Capture the cell that displays the provided text and extract its (X, Y) central coordinate. 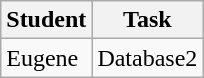
Eugene (46, 58)
Student (46, 20)
Database2 (148, 58)
Task (148, 20)
